Pinpoint the cell where the given text exists, returning its (x, y) midpoint coordinate. 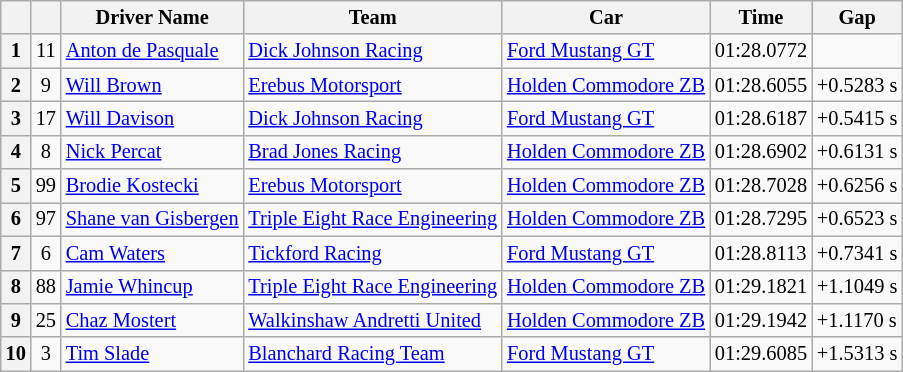
Chaz Mostert (152, 320)
5 (16, 186)
11 (46, 51)
01:28.6902 (761, 152)
01:28.6055 (761, 85)
Tim Slade (152, 354)
Gap (857, 17)
Shane van Gisbergen (152, 219)
2 (16, 85)
Time (761, 17)
Walkinshaw Andretti United (372, 320)
01:28.7028 (761, 186)
Will Brown (152, 85)
+0.5283 s (857, 85)
Cam Waters (152, 253)
Nick Percat (152, 152)
10 (16, 354)
17 (46, 118)
+0.6131 s (857, 152)
1 (16, 51)
+0.5415 s (857, 118)
Car (606, 17)
+1.5313 s (857, 354)
+1.1049 s (857, 287)
01:29.1821 (761, 287)
01:29.6085 (761, 354)
25 (46, 320)
01:28.6187 (761, 118)
01:28.0772 (761, 51)
01:28.8113 (761, 253)
+0.7341 s (857, 253)
97 (46, 219)
Jamie Whincup (152, 287)
Brodie Kostecki (152, 186)
Brad Jones Racing (372, 152)
Will Davison (152, 118)
Team (372, 17)
Anton de Pasquale (152, 51)
88 (46, 287)
Driver Name (152, 17)
Tickford Racing (372, 253)
+0.6523 s (857, 219)
Blanchard Racing Team (372, 354)
01:29.1942 (761, 320)
+1.1170 s (857, 320)
4 (16, 152)
01:28.7295 (761, 219)
99 (46, 186)
+0.6256 s (857, 186)
7 (16, 253)
